Output the [x, y] coordinate of the center of the cell containing the given text.  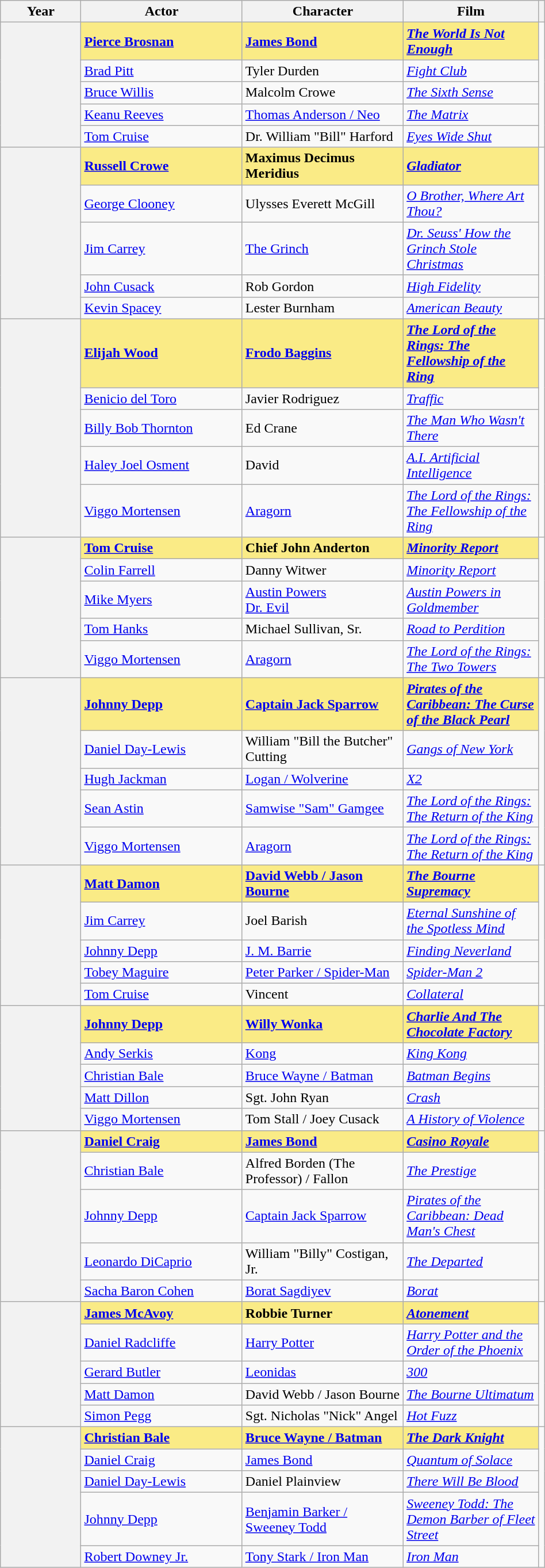
King Kong [471, 1054]
Leonidas [323, 1372]
John Cusack [162, 286]
Russell Crowe [162, 166]
James McAvoy [162, 1313]
X2 [471, 779]
Batman Begins [471, 1076]
Daniel Radcliffe [162, 1343]
Tom Hanks [162, 629]
High Fidelity [471, 286]
Logan / Wolverine [323, 779]
Character [323, 12]
Tobey Maguire [162, 973]
Quantum of Solace [471, 1460]
Andy Serkis [162, 1054]
Thomas Anderson / Neo [323, 114]
Charlie And The Chocolate Factory [471, 1024]
The Lord of the Rings: The Two Towers [471, 659]
Harry Potter and the Order of the Phoenix [471, 1343]
Bruce Willis [162, 93]
Peter Parker / Spider-Man [323, 973]
Haley Joel Osment [162, 466]
Sgt. John Ryan [323, 1097]
Finding Neverland [471, 951]
Hot Fuzz [471, 1416]
Keanu Reeves [162, 114]
Joel Barish [323, 920]
Simon Pegg [162, 1416]
Collateral [471, 995]
Spider-Man 2 [471, 973]
Film [471, 12]
Chief John Anderton [323, 548]
Actor [162, 12]
Borat Sagdiyev [323, 1291]
The Bourne Ultimatum [471, 1394]
Dr. Seuss' How the Grinch Stole Christmas [471, 248]
William "Billy" Costigan, Jr. [323, 1261]
Danny Witwer [323, 570]
Willy Wonka [323, 1024]
Sgt. Nicholas "Nick" Angel [323, 1416]
Samwise "Sam" Gamgee [323, 809]
Sweeney Todd: The Demon Barber of Fleet Street [471, 1519]
The Matrix [471, 114]
Benicio del Toro [162, 399]
Traffic [471, 399]
Matt Dillon [162, 1097]
The Sixth Sense [471, 93]
Tyler Durden [323, 71]
Hugh Jackman [162, 779]
Gangs of New York [471, 749]
Pierce Brosnan [162, 41]
300 [471, 1372]
Road to Perdition [471, 629]
Elijah Wood [162, 353]
Dr. William "Bill" Harford [323, 136]
A.I. Artificial Intelligence [471, 466]
The Departed [471, 1261]
Iron Man [471, 1556]
Eternal Sunshine of the Spotless Mind [471, 920]
Sean Astin [162, 809]
Rob Gordon [323, 286]
Alfred Borden (The Professor) / Fallon [323, 1171]
Ulysses Everett McGill [323, 204]
Gladiator [471, 166]
The Man Who Wasn't There [471, 428]
Kong [323, 1054]
Javier Rodriguez [323, 399]
Tony Stark / Iron Man [323, 1556]
Maximus Decimus Meridius [323, 166]
Casino Royale [471, 1141]
Eyes Wide Shut [471, 136]
Ed Crane [323, 428]
Pirates of the Caribbean: Dead Man's Chest [471, 1216]
Michael Sullivan, Sr. [323, 629]
The Dark Knight [471, 1438]
Leonardo DiCaprio [162, 1261]
Lester Burnham [323, 308]
Mike Myers [162, 599]
Billy Bob Thornton [162, 428]
The Grinch [323, 248]
Crash [471, 1097]
Pirates of the Caribbean: The Curse of the Black Pearl [471, 704]
Borat [471, 1291]
Year [41, 12]
Austin PowersDr. Evil [323, 599]
Sacha Baron Cohen [162, 1291]
Tom Stall / Joey Cusack [323, 1119]
Malcolm Crowe [323, 93]
The Bourne Supremacy [471, 884]
Fight Club [471, 71]
Gerard Butler [162, 1372]
J. M. Barrie [323, 951]
George Clooney [162, 204]
The World Is Not Enough [471, 41]
Atonement [471, 1313]
Brad Pitt [162, 71]
The Prestige [471, 1171]
O Brother, Where Art Thou? [471, 204]
A History of Violence [471, 1119]
There Will Be Blood [471, 1482]
Frodo Baggins [323, 353]
Harry Potter [323, 1343]
Vincent [323, 995]
Benjamin Barker / Sweeney Todd [323, 1519]
Kevin Spacey [162, 308]
American Beauty [471, 308]
William "Bill the Butcher" Cutting [323, 749]
Colin Farrell [162, 570]
Daniel Plainview [323, 1482]
Robert Downey Jr. [162, 1556]
Robbie Turner [323, 1313]
David [323, 466]
Austin Powers in Goldmember [471, 599]
